Pinpoint the cell where the given text exists, returning its (x, y) midpoint coordinate. 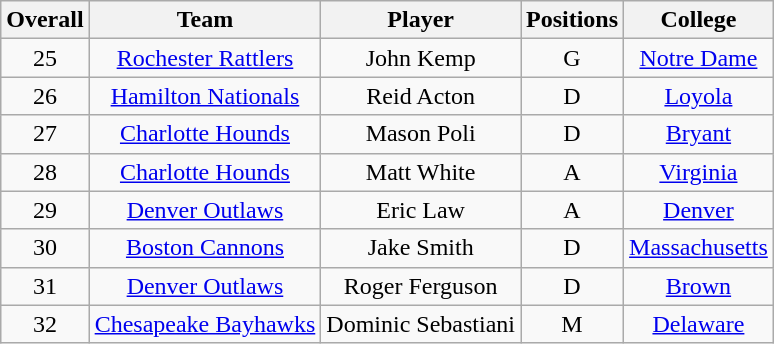
Matt White (421, 172)
Overall (45, 20)
Player (421, 20)
Team (205, 20)
Mason Poli (421, 134)
Virginia (699, 172)
Hamilton Nationals (205, 96)
28 (45, 172)
Roger Ferguson (421, 286)
27 (45, 134)
M (572, 324)
Delaware (699, 324)
Denver (699, 210)
30 (45, 248)
25 (45, 58)
Jake Smith (421, 248)
John Kemp (421, 58)
College (699, 20)
32 (45, 324)
Massachusetts (699, 248)
Notre Dame (699, 58)
Positions (572, 20)
Rochester Rattlers (205, 58)
Dominic Sebastiani (421, 324)
Bryant (699, 134)
Reid Acton (421, 96)
26 (45, 96)
Eric Law (421, 210)
31 (45, 286)
29 (45, 210)
Loyola (699, 96)
Boston Cannons (205, 248)
Brown (699, 286)
G (572, 58)
Chesapeake Bayhawks (205, 324)
